Provide the [X, Y] coordinate of the cell's center where the given text is located.  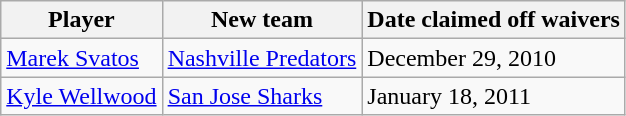
Nashville Predators [262, 58]
San Jose Sharks [262, 96]
Player [82, 20]
January 18, 2011 [494, 96]
Date claimed off waivers [494, 20]
New team [262, 20]
December 29, 2010 [494, 58]
Marek Svatos [82, 58]
Kyle Wellwood [82, 96]
